Locate the cell with the specified text and output its (X, Y) center coordinate. 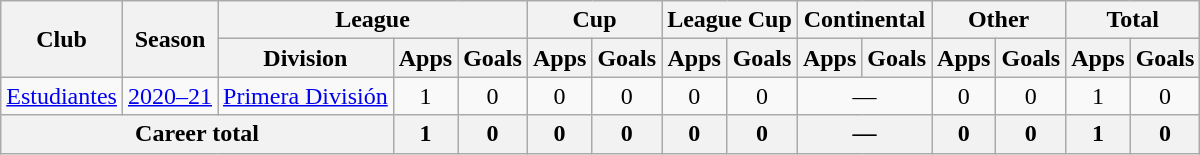
League (373, 20)
Estudiantes (62, 96)
Total (1133, 20)
Continental (864, 20)
Cup (594, 20)
Season (170, 39)
Other (999, 20)
2020–21 (170, 96)
Primera División (306, 96)
Club (62, 39)
Division (306, 58)
League Cup (730, 20)
Career total (197, 134)
